Pinpoint the cell where the given text exists, returning its [x, y] midpoint coordinate. 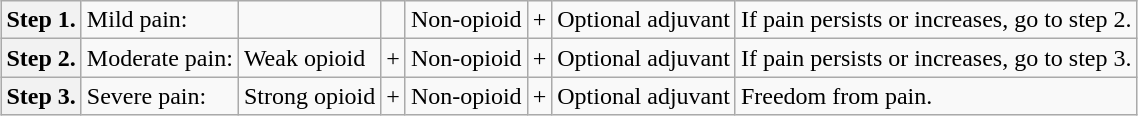
Severe pain: [160, 96]
Freedom from pain. [936, 96]
Weak opioid [309, 58]
Step 2. [41, 58]
If pain persists or increases, go to step 2. [936, 20]
Mild pain: [160, 20]
Step 3. [41, 96]
Strong opioid [309, 96]
Moderate pain: [160, 58]
If pain persists or increases, go to step 3. [936, 58]
Step 1. [41, 20]
